Pinpoint the cell where the given text exists, returning its [X, Y] midpoint coordinate. 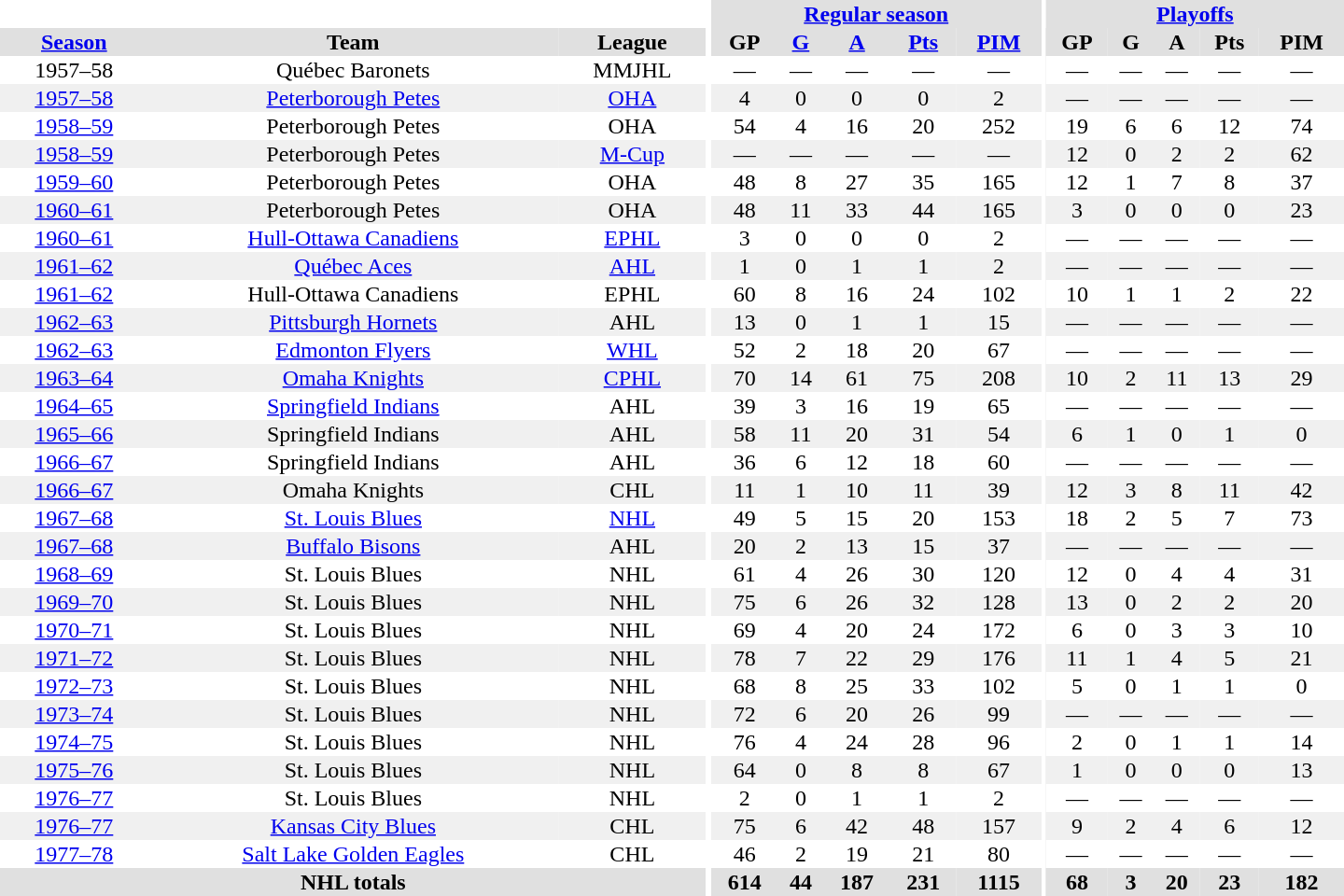
153 [999, 518]
176 [999, 658]
1963–64 [75, 378]
32 [924, 602]
1975–76 [75, 770]
28 [924, 742]
65 [999, 406]
182 [1301, 882]
Playoffs [1195, 14]
208 [999, 378]
1973–74 [75, 714]
1977–78 [75, 854]
80 [999, 854]
62 [1301, 154]
25 [857, 686]
27 [857, 182]
36 [745, 462]
1971–72 [75, 658]
52 [745, 350]
1959–60 [75, 182]
70 [745, 378]
1969–70 [75, 602]
49 [745, 518]
WHL [633, 350]
Season [75, 42]
1115 [999, 882]
76 [745, 742]
Pittsburgh Hornets [353, 322]
187 [857, 882]
MMJHL [633, 70]
120 [999, 574]
74 [1301, 126]
Salt Lake Golden Eagles [353, 854]
128 [999, 602]
231 [924, 882]
1965–66 [75, 434]
Québec Baronets [353, 70]
157 [999, 826]
Québec Aces [353, 266]
72 [745, 714]
Edmonton Flyers [353, 350]
9 [1077, 826]
96 [999, 742]
64 [745, 770]
172 [999, 630]
League [633, 42]
35 [924, 182]
1964–65 [75, 406]
M-Cup [633, 154]
78 [745, 658]
73 [1301, 518]
30 [924, 574]
58 [745, 434]
69 [745, 630]
1970–71 [75, 630]
CPHL [633, 378]
Regular season [875, 14]
614 [745, 882]
99 [999, 714]
Kansas City Blues [353, 826]
46 [745, 854]
Buffalo Bisons [353, 546]
1974–75 [75, 742]
1972–73 [75, 686]
1968–69 [75, 574]
NHL totals [353, 882]
252 [999, 126]
Team [353, 42]
